Detect which cell encompasses the target text, then output its [X, Y] center coordinate. 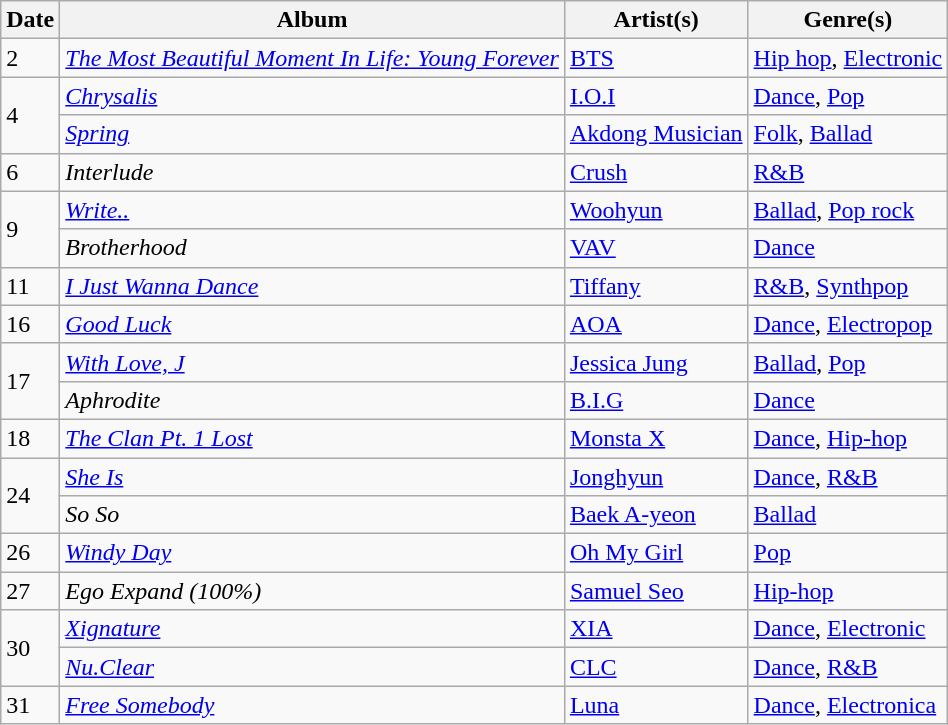
Ballad [848, 515]
Chrysalis [312, 96]
R&B [848, 172]
Akdong Musician [656, 134]
Oh My Girl [656, 553]
Luna [656, 705]
18 [30, 438]
VAV [656, 248]
4 [30, 115]
31 [30, 705]
Jessica Jung [656, 362]
Dance, Electronic [848, 629]
Nu.Clear [312, 667]
The Most Beautiful Moment In Life: Young Forever [312, 58]
Free Somebody [312, 705]
Interlude [312, 172]
9 [30, 229]
Hip hop, Electronic [848, 58]
Good Luck [312, 324]
Date [30, 20]
XIA [656, 629]
Dance, Hip-hop [848, 438]
Woohyun [656, 210]
30 [30, 648]
Ego Expand (100%) [312, 591]
Genre(s) [848, 20]
With Love, J [312, 362]
Monsta X [656, 438]
11 [30, 286]
Aphrodite [312, 400]
Ballad, Pop rock [848, 210]
Folk, Ballad [848, 134]
Pop [848, 553]
Dance, Pop [848, 96]
Dance, Electropop [848, 324]
2 [30, 58]
Dance, Electronica [848, 705]
26 [30, 553]
Spring [312, 134]
Xignature [312, 629]
R&B, Synthpop [848, 286]
27 [30, 591]
B.I.G [656, 400]
24 [30, 496]
Jonghyun [656, 477]
I Just Wanna Dance [312, 286]
Samuel Seo [656, 591]
So So [312, 515]
Album [312, 20]
The Clan Pt. 1 Lost [312, 438]
BTS [656, 58]
I.O.I [656, 96]
Write.. [312, 210]
Ballad, Pop [848, 362]
Crush [656, 172]
Tiffany [656, 286]
17 [30, 381]
Hip-hop [848, 591]
Artist(s) [656, 20]
AOA [656, 324]
She Is [312, 477]
Brotherhood [312, 248]
Baek A-yeon [656, 515]
Windy Day [312, 553]
6 [30, 172]
CLC [656, 667]
16 [30, 324]
